Extract the [X, Y] coordinate from the center of the cell holding the provided text.  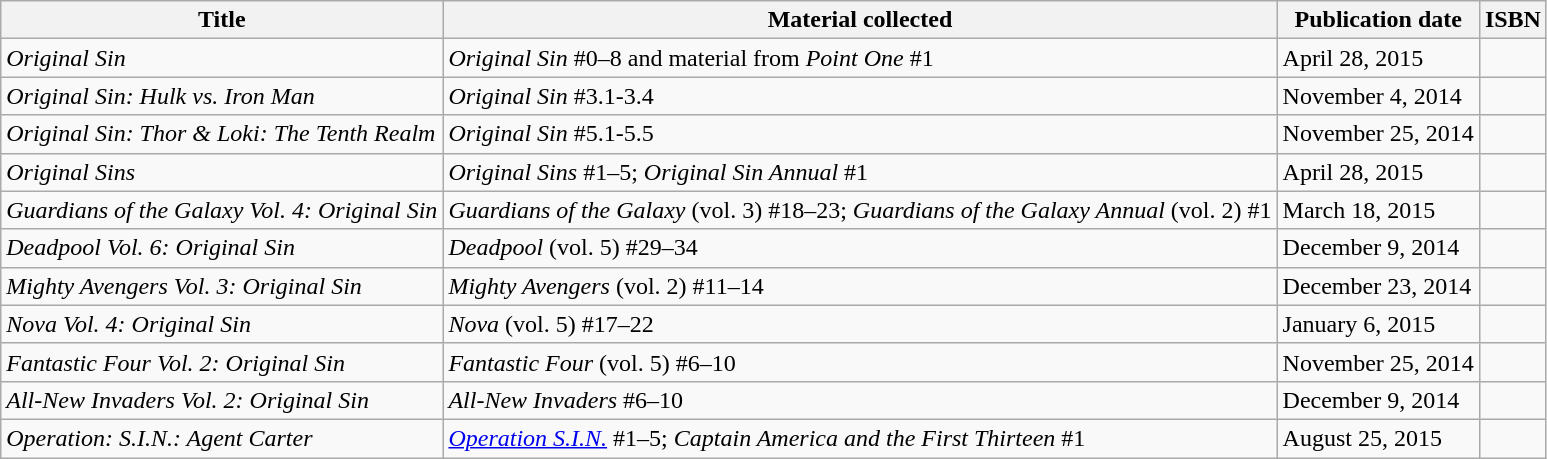
Original Sins #1–5; Original Sin Annual #1 [860, 172]
Material collected [860, 20]
Original Sin [222, 58]
Publication date [1378, 20]
Mighty Avengers (vol. 2) #11–14 [860, 286]
Original Sin: Thor & Loki: The Tenth Realm [222, 134]
Title [222, 20]
Operation S.I.N. #1–5; Captain America and the First Thirteen #1 [860, 438]
Deadpool Vol. 6: Original Sin [222, 248]
Mighty Avengers Vol. 3: Original Sin [222, 286]
August 25, 2015 [1378, 438]
November 4, 2014 [1378, 96]
Guardians of the Galaxy Vol. 4: Original Sin [222, 210]
Operation: S.I.N.: Agent Carter [222, 438]
Deadpool (vol. 5) #29–34 [860, 248]
Original Sin #0–8 and material from Point One #1 [860, 58]
Original Sins [222, 172]
All-New Invaders #6–10 [860, 400]
Fantastic Four (vol. 5) #6–10 [860, 362]
ISBN [1512, 20]
Guardians of the Galaxy (vol. 3) #18–23; Guardians of the Galaxy Annual (vol. 2) #1 [860, 210]
March 18, 2015 [1378, 210]
Fantastic Four Vol. 2: Original Sin [222, 362]
January 6, 2015 [1378, 324]
Original Sin #5.1-5.5 [860, 134]
All-New Invaders Vol. 2: Original Sin [222, 400]
Original Sin #3.1-3.4 [860, 96]
Nova (vol. 5) #17–22 [860, 324]
December 23, 2014 [1378, 286]
Original Sin: Hulk vs. Iron Man [222, 96]
Nova Vol. 4: Original Sin [222, 324]
